Provide the [x, y] coordinate of the cell's center where the given text is located.  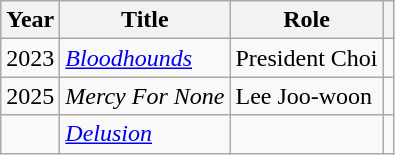
Bloodhounds [145, 58]
2025 [30, 96]
Title [145, 20]
President Choi [306, 58]
2023 [30, 58]
Delusion [145, 134]
Lee Joo-woon [306, 96]
Role [306, 20]
Mercy For None [145, 96]
Year [30, 20]
